From the cell containing the given text, extract its center point as (X, Y) coordinate. 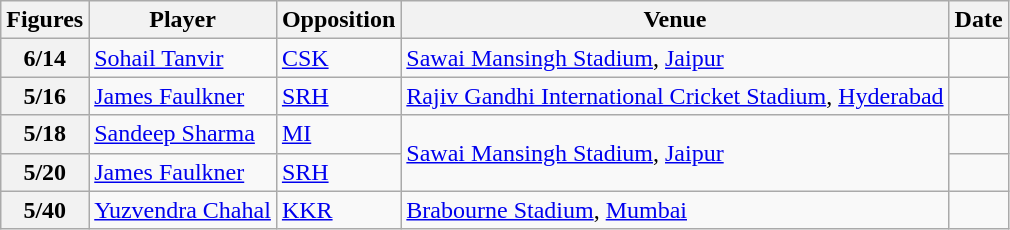
Sandeep Sharma (183, 134)
Player (183, 20)
Rajiv Gandhi International Cricket Stadium, Hyderabad (675, 96)
5/20 (45, 172)
5/40 (45, 210)
5/16 (45, 96)
Date (978, 20)
KKR (338, 210)
MI (338, 134)
Opposition (338, 20)
5/18 (45, 134)
Figures (45, 20)
Sohail Tanvir (183, 58)
6/14 (45, 58)
CSK (338, 58)
Venue (675, 20)
Yuzvendra Chahal (183, 210)
Brabourne Stadium, Mumbai (675, 210)
